From the cell containing the given text, extract its center point as (x, y) coordinate. 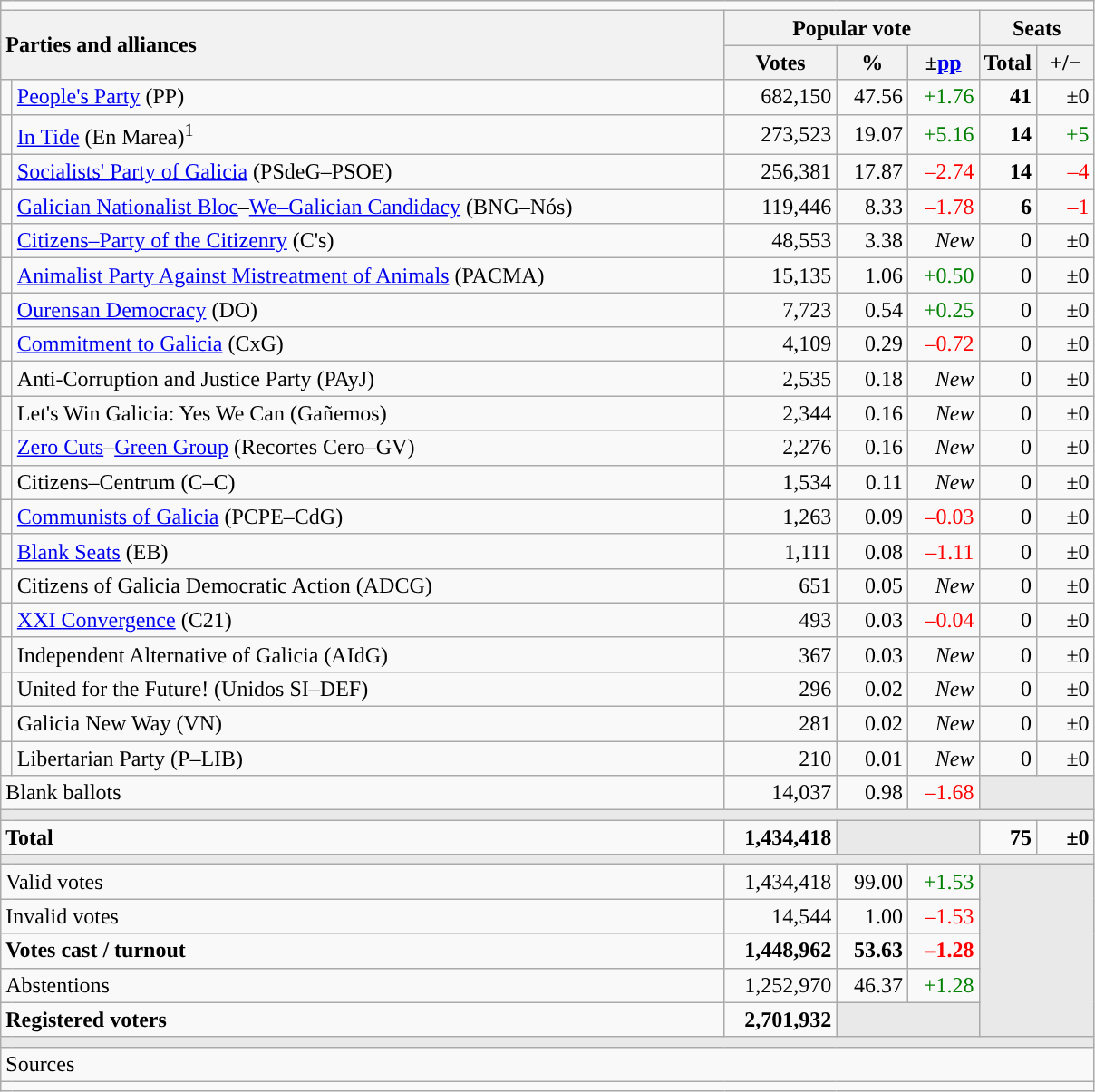
Galicia New Way (VN) (368, 724)
In Tide (En Marea)1 (368, 134)
+0.25 (943, 310)
–0.04 (943, 620)
19.07 (872, 134)
Citizens of Galicia Democratic Action (ADCG) (368, 585)
–1.11 (943, 551)
Citizens–Centrum (C–C) (368, 482)
+1.53 (943, 882)
Votes cast / turnout (363, 951)
2,276 (780, 448)
Let's Win Galicia: Yes We Can (Gañemos) (368, 413)
17.87 (872, 172)
1,263 (780, 517)
Registered voters (363, 1020)
Seats (1037, 28)
+1.28 (943, 985)
Invalid votes (363, 916)
2,344 (780, 413)
1,111 (780, 551)
People's Party (PP) (368, 97)
–1.78 (943, 207)
53.63 (872, 951)
8.33 (872, 207)
–2.74 (943, 172)
+5.16 (943, 134)
Anti-Corruption and Justice Party (PAyJ) (368, 379)
+5 (1066, 134)
Parties and alliances (363, 45)
Valid votes (363, 882)
Libertarian Party (P–LIB) (368, 759)
Votes (780, 63)
Communists of Galicia (PCPE–CdG) (368, 517)
14,037 (780, 793)
Zero Cuts–Green Group (Recortes Cero–GV) (368, 448)
41 (1008, 97)
0.05 (872, 585)
682,150 (780, 97)
15,135 (780, 275)
256,381 (780, 172)
1,448,962 (780, 951)
1,534 (780, 482)
0.09 (872, 517)
99.00 (872, 882)
210 (780, 759)
1.00 (872, 916)
–1.53 (943, 916)
493 (780, 620)
–0.03 (943, 517)
3.38 (872, 241)
1.06 (872, 275)
Independent Alternative of Galicia (AIdG) (368, 654)
0.18 (872, 379)
0.98 (872, 793)
2,701,932 (780, 1020)
47.56 (872, 97)
14,544 (780, 916)
–1 (1066, 207)
0.54 (872, 310)
Citizens–Party of the Citizenry (C's) (368, 241)
273,523 (780, 134)
0.01 (872, 759)
Galician Nationalist Bloc–We–Galician Candidacy (BNG–Nós) (368, 207)
2,535 (780, 379)
Socialists' Party of Galicia (PSdeG–PSOE) (368, 172)
6 (1008, 207)
+0.50 (943, 275)
Abstentions (363, 985)
281 (780, 724)
367 (780, 654)
119,446 (780, 207)
Popular vote (852, 28)
46.37 (872, 985)
Ourensan Democracy (DO) (368, 310)
296 (780, 689)
651 (780, 585)
±pp (943, 63)
4,109 (780, 344)
Blank Seats (EB) (368, 551)
–1.68 (943, 793)
–0.72 (943, 344)
48,553 (780, 241)
+1.76 (943, 97)
–4 (1066, 172)
Animalist Party Against Mistreatment of Animals (PACMA) (368, 275)
75 (1008, 837)
1,252,970 (780, 985)
7,723 (780, 310)
0.29 (872, 344)
Sources (547, 1064)
+/− (1066, 63)
–1.28 (943, 951)
Commitment to Galicia (CxG) (368, 344)
Blank ballots (363, 793)
0.08 (872, 551)
United for the Future! (Unidos SI–DEF) (368, 689)
XXI Convergence (C21) (368, 620)
0.11 (872, 482)
% (872, 63)
